Pinpoint the cell where the given text exists, returning its [x, y] midpoint coordinate. 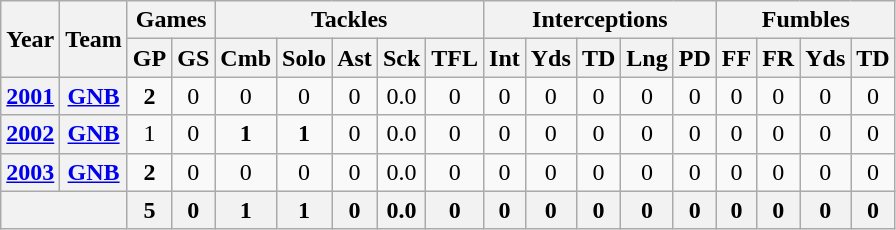
5 [149, 210]
Int [505, 58]
GS [194, 58]
Cmb [246, 58]
Games [170, 20]
2002 [30, 134]
PD [694, 58]
Solo [304, 58]
GP [149, 58]
2003 [30, 172]
Lng [647, 58]
Team [94, 39]
Interceptions [600, 20]
Sck [401, 58]
Year [30, 39]
Tackles [350, 20]
Fumbles [806, 20]
FR [778, 58]
TFL [455, 58]
Ast [355, 58]
2001 [30, 96]
FF [736, 58]
